Capture the cell that displays the provided text and extract its (x, y) central coordinate. 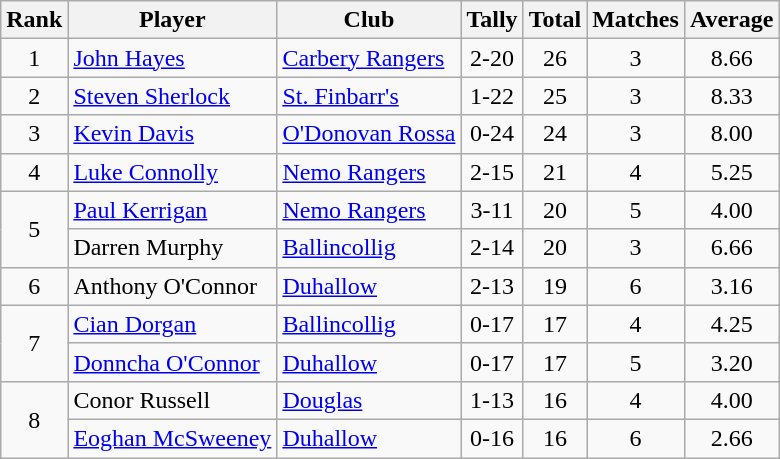
25 (555, 96)
2-13 (492, 286)
21 (555, 172)
1-22 (492, 96)
2-15 (492, 172)
Eoghan McSweeney (172, 438)
24 (555, 134)
2 (34, 96)
1-13 (492, 400)
2-20 (492, 58)
Darren Murphy (172, 248)
3.20 (732, 362)
Rank (34, 20)
Carbery Rangers (369, 58)
26 (555, 58)
2.66 (732, 438)
3.16 (732, 286)
3-11 (492, 210)
Paul Kerrigan (172, 210)
Tally (492, 20)
19 (555, 286)
Club (369, 20)
Donncha O'Connor (172, 362)
John Hayes (172, 58)
1 (34, 58)
8.33 (732, 96)
8.00 (732, 134)
Luke Connolly (172, 172)
7 (34, 343)
Conor Russell (172, 400)
Cian Dorgan (172, 324)
6.66 (732, 248)
Douglas (369, 400)
Steven Sherlock (172, 96)
O'Donovan Rossa (369, 134)
Anthony O'Connor (172, 286)
Matches (636, 20)
5.25 (732, 172)
8 (34, 419)
Average (732, 20)
Kevin Davis (172, 134)
8.66 (732, 58)
St. Finbarr's (369, 96)
Player (172, 20)
0-24 (492, 134)
2-14 (492, 248)
Total (555, 20)
0-16 (492, 438)
4.25 (732, 324)
